Scan for the cell matching the given text and deliver its (X, Y) coordinate at center. 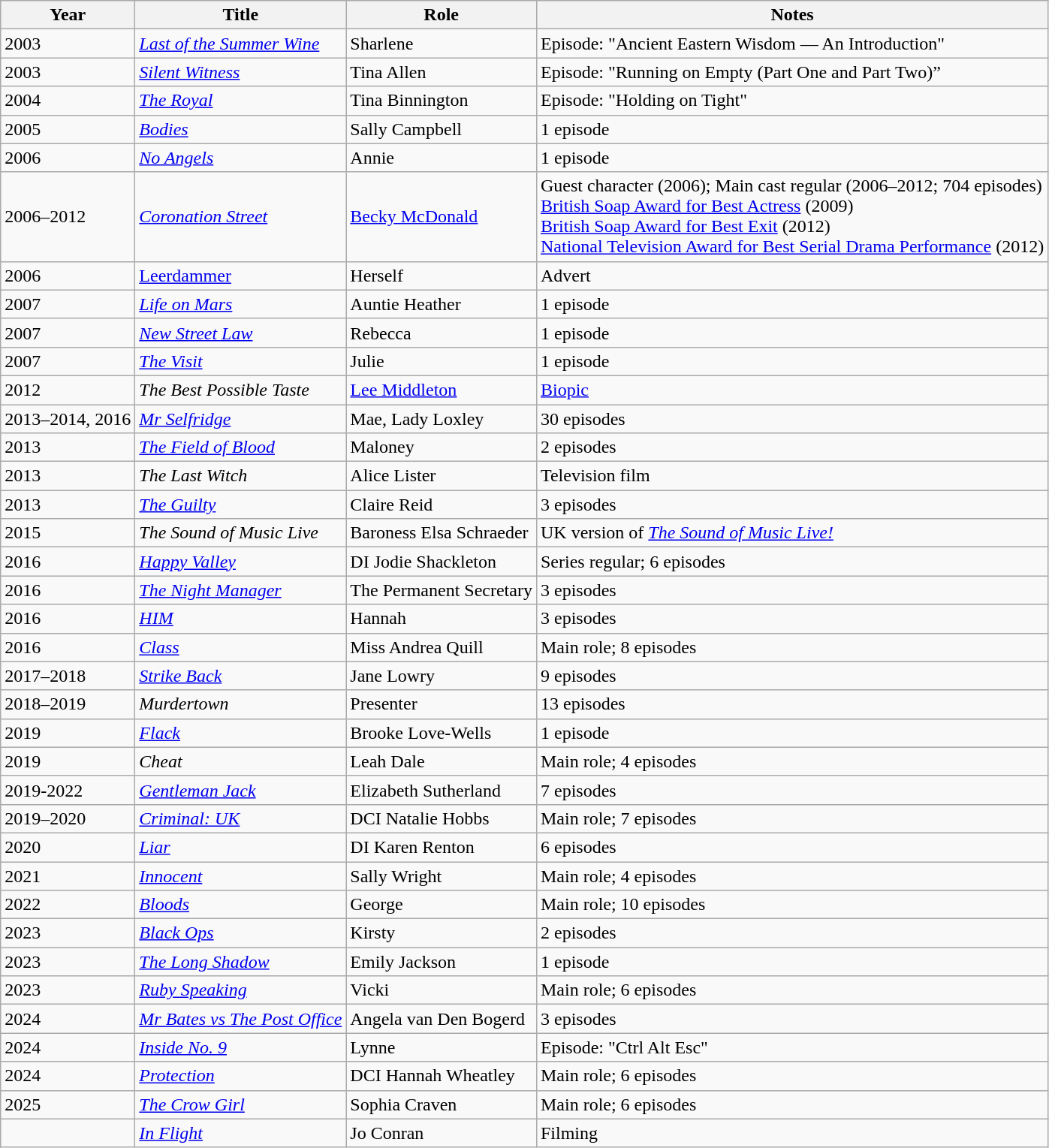
2025 (68, 1104)
Strike Back (240, 676)
Biopic (791, 390)
Main role; 8 episodes (791, 647)
2005 (68, 129)
2012 (68, 390)
Herself (442, 276)
Coronation Street (240, 216)
Brooke Love-Wells (442, 733)
6 episodes (791, 847)
Becky McDonald (442, 216)
Tina Allen (442, 72)
Happy Valley (240, 562)
Inside No. 9 (240, 1047)
The Guilty (240, 505)
Bloods (240, 905)
The Field of Blood (240, 447)
Murdertown (240, 704)
Notes (791, 15)
Cheat (240, 761)
DI Karen Renton (442, 847)
2018–2019 (68, 704)
Sally Wright (442, 876)
Advert (791, 276)
DCI Natalie Hobbs (442, 818)
Main role; 7 episodes (791, 818)
Leah Dale (442, 761)
DCI Hannah Wheatley (442, 1076)
7 episodes (791, 790)
2019-2022 (68, 790)
The Royal (240, 101)
Hannah (442, 619)
Bodies (240, 129)
Series regular; 6 episodes (791, 562)
Episode: "Holding on Tight" (791, 101)
2022 (68, 905)
George (442, 905)
Television film (791, 476)
HIM (240, 619)
Claire Reid (442, 505)
Ruby Speaking (240, 990)
Sharlene (442, 44)
In Flight (240, 1133)
13 episodes (791, 704)
Silent Witness (240, 72)
Lee Middleton (442, 390)
Vicki (442, 990)
Flack (240, 733)
The Long Shadow (240, 962)
Black Ops (240, 933)
Tina Binnington (442, 101)
Sophia Craven (442, 1104)
Angela van Den Bogerd (442, 1019)
Presenter (442, 704)
Gentleman Jack (240, 790)
Alice Lister (442, 476)
New Street Law (240, 333)
2021 (68, 876)
Sally Campbell (442, 129)
Protection (240, 1076)
No Angels (240, 158)
The Sound of Music Live (240, 533)
Criminal: UK (240, 818)
Filming (791, 1133)
Mr Bates vs The Post Office (240, 1019)
Episode: "Running on Empty (Part One and Part Two)” (791, 72)
The Permanent Secretary (442, 590)
Mae, Lady Loxley (442, 418)
Maloney (442, 447)
Class (240, 647)
The Last Witch (240, 476)
2019–2020 (68, 818)
Last of the Summer Wine (240, 44)
Main role; 10 episodes (791, 905)
Elizabeth Sutherland (442, 790)
Baroness Elsa Schraeder (442, 533)
Title (240, 15)
Mr Selfridge (240, 418)
Innocent (240, 876)
2015 (68, 533)
Kirsty (442, 933)
2004 (68, 101)
Miss Andrea Quill (442, 647)
Episode: "Ancient Eastern Wisdom — An Introduction" (791, 44)
Jo Conran (442, 1133)
Year (68, 15)
Rebecca (442, 333)
Lynne (442, 1047)
Annie (442, 158)
Julie (442, 361)
Liar (240, 847)
Role (442, 15)
Leerdammer (240, 276)
9 episodes (791, 676)
Life on Mars (240, 304)
2017–2018 (68, 676)
Emily Jackson (442, 962)
Jane Lowry (442, 676)
30 episodes (791, 418)
The Night Manager (240, 590)
The Best Possible Taste (240, 390)
2006–2012 (68, 216)
Episode: "Ctrl Alt Esc" (791, 1047)
2020 (68, 847)
Auntie Heather (442, 304)
The Crow Girl (240, 1104)
DI Jodie Shackleton (442, 562)
2013–2014, 2016 (68, 418)
UK version of The Sound of Music Live! (791, 533)
The Visit (240, 361)
